Pinpoint the cell where the given text exists, returning its [X, Y] midpoint coordinate. 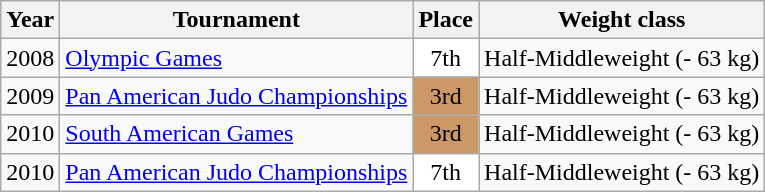
Olympic Games [236, 58]
2009 [30, 96]
Place [446, 20]
Year [30, 20]
South American Games [236, 134]
Weight class [622, 20]
2008 [30, 58]
Tournament [236, 20]
